Detect which cell encompasses the target text, then output its (x, y) center coordinate. 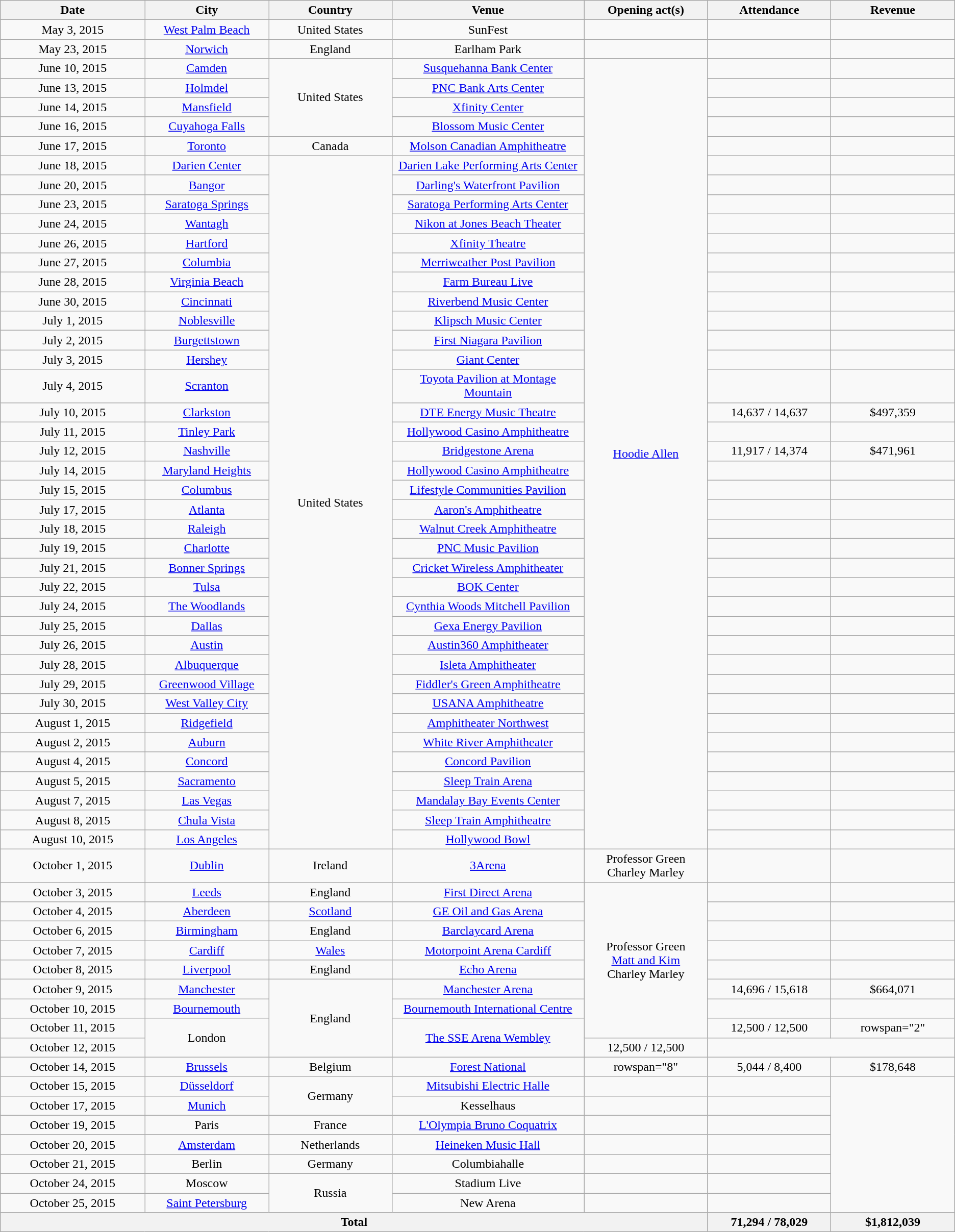
Klipsch Music Center (488, 321)
August 4, 2015 (72, 762)
London (207, 1038)
14,637 / 14,637 (769, 412)
SunFest (488, 30)
July 15, 2015 (72, 490)
July 4, 2015 (72, 386)
Austin360 Amphitheater (488, 645)
Columbus (207, 490)
July 12, 2015 (72, 451)
Lifestyle Communities Pavilion (488, 490)
October 1, 2015 (72, 865)
Moscow (207, 1183)
Norwich (207, 49)
Darien Lake Performing Arts Center (488, 165)
October 20, 2015 (72, 1144)
Sleep Train Arena (488, 781)
July 1, 2015 (72, 321)
Saratoga Springs (207, 204)
Date (72, 10)
GE Oil and Gas Arena (488, 912)
Country (331, 10)
Russia (331, 1193)
June 23, 2015 (72, 204)
New Arena (488, 1202)
Auburn (207, 742)
Tinley Park (207, 432)
Belgium (331, 1067)
Xfinity Center (488, 107)
PNC Bank Arts Center (488, 88)
Greenwood Village (207, 684)
Darien Center (207, 165)
11,917 / 14,374 (769, 451)
USANA Amphitheatre (488, 703)
Opening act(s) (646, 10)
Ireland (331, 865)
$1,812,039 (893, 1222)
$178,648 (893, 1067)
July 2, 2015 (72, 340)
July 14, 2015 (72, 470)
Manchester Arena (488, 989)
Liverpool (207, 970)
October 24, 2015 (72, 1183)
August 8, 2015 (72, 820)
Sleep Train Amphitheatre (488, 820)
Berlin (207, 1164)
June 28, 2015 (72, 282)
Bonner Springs (207, 568)
Brussels (207, 1067)
October 19, 2015 (72, 1125)
City (207, 10)
West Valley City (207, 703)
BOK Center (488, 587)
Darling's Waterfront Pavilion (488, 185)
Burgettstown (207, 340)
July 22, 2015 (72, 587)
October 10, 2015 (72, 1009)
Concord (207, 762)
Austin (207, 645)
Molson Canadian Amphitheatre (488, 146)
First Direct Arena (488, 892)
Saint Petersburg (207, 1202)
Earlham Park (488, 49)
L'Olympia Bruno Coquatrix (488, 1125)
October 6, 2015 (72, 931)
Raleigh (207, 529)
July 3, 2015 (72, 360)
June 16, 2015 (72, 127)
June 24, 2015 (72, 223)
Netherlands (331, 1144)
14,696 / 15,618 (769, 989)
Xfinity Theatre (488, 243)
Canada (331, 146)
Nashville (207, 451)
June 18, 2015 (72, 165)
Bournemouth International Centre (488, 1009)
Barclaycard Arena (488, 931)
Munich (207, 1105)
Walnut Creek Amphitheatre (488, 529)
rowspan="8" (646, 1067)
Paris (207, 1125)
August 2, 2015 (72, 742)
Amphitheater Northwest (488, 723)
Revenue (893, 10)
October 12, 2015 (72, 1047)
May 3, 2015 (72, 30)
Blossom Music Center (488, 127)
June 10, 2015 (72, 68)
Venue (488, 10)
Las Vegas (207, 800)
Cynthia Woods Mitchell Pavilion (488, 607)
Hershey (207, 360)
Riverbend Music Center (488, 301)
White River Amphitheater (488, 742)
Isleta Amphitheater (488, 665)
Mansfield (207, 107)
Giant Center (488, 360)
Cuyahoga Falls (207, 127)
July 26, 2015 (72, 645)
Camden (207, 68)
Cardiff (207, 950)
$664,071 (893, 989)
DTE Energy Music Theatre (488, 412)
Saratoga Performing Arts Center (488, 204)
Holmdel (207, 88)
Attendance (769, 10)
Cricket Wireless Amphitheater (488, 568)
Scotland (331, 912)
Virginia Beach (207, 282)
West Palm Beach (207, 30)
August 1, 2015 (72, 723)
Cincinnati (207, 301)
Forest National (488, 1067)
Kesselhaus (488, 1105)
Bangor (207, 185)
Farm Bureau Live (488, 282)
Maryland Heights (207, 470)
October 3, 2015 (72, 892)
Echo Arena (488, 970)
Total (354, 1222)
$497,359 (893, 412)
Manchester (207, 989)
July 25, 2015 (72, 626)
$471,961 (893, 451)
Aberdeen (207, 912)
May 23, 2015 (72, 49)
Dallas (207, 626)
Wantagh (207, 223)
Aaron's Amphitheatre (488, 509)
Düsseldorf (207, 1086)
Nikon at Jones Beach Theater (488, 223)
October 17, 2015 (72, 1105)
Hartford (207, 243)
July 19, 2015 (72, 548)
Columbiahalle (488, 1164)
July 24, 2015 (72, 607)
June 27, 2015 (72, 263)
Noblesville (207, 321)
June 20, 2015 (72, 185)
October 8, 2015 (72, 970)
France (331, 1125)
Los Angeles (207, 839)
Merriweather Post Pavilion (488, 263)
Ridgefield (207, 723)
July 21, 2015 (72, 568)
October 14, 2015 (72, 1067)
Bournemouth (207, 1009)
5,044 / 8,400 (769, 1067)
Hollywood Bowl (488, 839)
PNC Music Pavilion (488, 548)
July 11, 2015 (72, 432)
Wales (331, 950)
October 15, 2015 (72, 1086)
Scranton (207, 386)
Toronto (207, 146)
Clarkston (207, 412)
June 17, 2015 (72, 146)
August 7, 2015 (72, 800)
July 17, 2015 (72, 509)
The Woodlands (207, 607)
July 29, 2015 (72, 684)
Mitsubishi Electric Halle (488, 1086)
Professor Green Charley Marley (646, 865)
Dublin (207, 865)
August 5, 2015 (72, 781)
Susquehanna Bank Center (488, 68)
October 7, 2015 (72, 950)
Sacramento (207, 781)
3Arena (488, 865)
Chula Vista (207, 820)
Mandalay Bay Events Center (488, 800)
Motorpoint Arena Cardiff (488, 950)
Albuquerque (207, 665)
Heineken Music Hall (488, 1144)
Amsterdam (207, 1144)
October 11, 2015 (72, 1028)
Toyota Pavilion at Montage Mountain (488, 386)
June 26, 2015 (72, 243)
Atlanta (207, 509)
Leeds (207, 892)
Stadium Live (488, 1183)
Bridgestone Arena (488, 451)
Birmingham (207, 931)
July 28, 2015 (72, 665)
rowspan="2" (893, 1028)
October 25, 2015 (72, 1202)
Charlotte (207, 548)
June 13, 2015 (72, 88)
Fiddler's Green Amphitheatre (488, 684)
Professor GreenMatt and Kim Charley Marley (646, 960)
June 14, 2015 (72, 107)
First Niagara Pavilion (488, 340)
Concord Pavilion (488, 762)
71,294 / 78,029 (769, 1222)
July 18, 2015 (72, 529)
October 4, 2015 (72, 912)
August 10, 2015 (72, 839)
Gexa Energy Pavilion (488, 626)
Hoodie Allen (646, 454)
July 10, 2015 (72, 412)
June 30, 2015 (72, 301)
The SSE Arena Wembley (488, 1038)
October 21, 2015 (72, 1164)
Tulsa (207, 587)
October 9, 2015 (72, 989)
July 30, 2015 (72, 703)
Columbia (207, 263)
